Locate the cell with the specified text and output its [x, y] center coordinate. 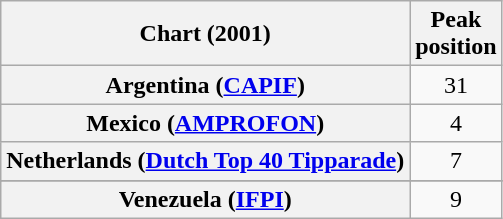
Venezuela (IFPI) [206, 199]
9 [456, 199]
Peakposition [456, 34]
Mexico (AMPROFON) [206, 123]
Netherlands (Dutch Top 40 Tipparade) [206, 161]
31 [456, 85]
4 [456, 123]
Argentina (CAPIF) [206, 85]
Chart (2001) [206, 34]
7 [456, 161]
